From the cell containing the given text, extract its center point as (X, Y) coordinate. 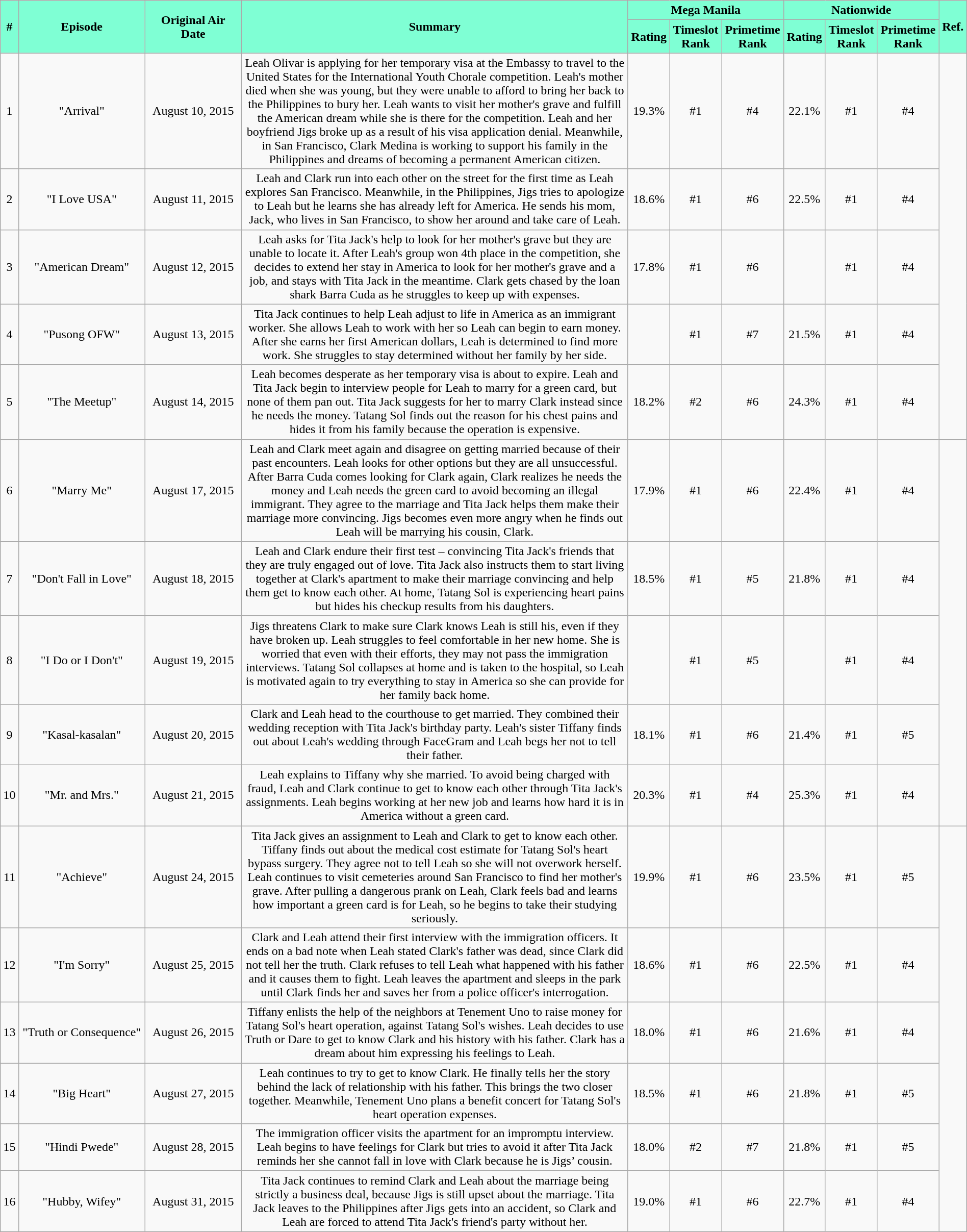
"Big Heart" (82, 1094)
20.3% (649, 795)
25.3% (804, 795)
"Pusong OFW" (82, 335)
August 18, 2015 (193, 579)
19.3% (649, 111)
"I'm Sorry" (82, 965)
22.4% (804, 490)
10 (10, 795)
18.2% (649, 402)
August 10, 2015 (193, 111)
"Achieve" (82, 876)
17.8% (649, 267)
August 25, 2015 (193, 965)
18.1% (649, 735)
6 (10, 490)
Episode (82, 27)
13 (10, 1033)
17.9% (649, 490)
"Kasal-kasalan" (82, 735)
"Hindi Pwede" (82, 1147)
August 14, 2015 (193, 402)
23.5% (804, 876)
Summary (435, 27)
8 (10, 660)
15 (10, 1147)
August 28, 2015 (193, 1147)
August 20, 2015 (193, 735)
Mega Manila (706, 10)
"Mr. and Mrs." (82, 795)
22.1% (804, 111)
Nationwide (861, 10)
August 12, 2015 (193, 267)
August 24, 2015 (193, 876)
August 17, 2015 (193, 490)
Ref. (953, 27)
1 (10, 111)
August 21, 2015 (193, 795)
"Marry Me" (82, 490)
August 31, 2015 (193, 1201)
16 (10, 1201)
"The Meetup" (82, 402)
5 (10, 402)
August 27, 2015 (193, 1094)
7 (10, 579)
"Hubby, Wifey" (82, 1201)
August 26, 2015 (193, 1033)
August 19, 2015 (193, 660)
"Truth or Consequence" (82, 1033)
24.3% (804, 402)
19.0% (649, 1201)
21.6% (804, 1033)
"Arrival" (82, 111)
19.9% (649, 876)
11 (10, 876)
12 (10, 965)
9 (10, 735)
"I Love USA" (82, 199)
August 13, 2015 (193, 335)
"Don't Fall in Love" (82, 579)
2 (10, 199)
14 (10, 1094)
21.5% (804, 335)
4 (10, 335)
# (10, 27)
21.4% (804, 735)
3 (10, 267)
22.7% (804, 1201)
"I Do or I Don't" (82, 660)
August 11, 2015 (193, 199)
Original Air Date (193, 27)
"American Dream" (82, 267)
